Determine the (x, y) coordinate at the center of the cell enclosing the given text.  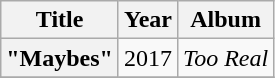
Too Real (226, 58)
"Maybes" (60, 58)
2017 (148, 58)
Album (226, 20)
Title (60, 20)
Year (148, 20)
